Determine the (X, Y) coordinate at the center of the cell enclosing the given text.  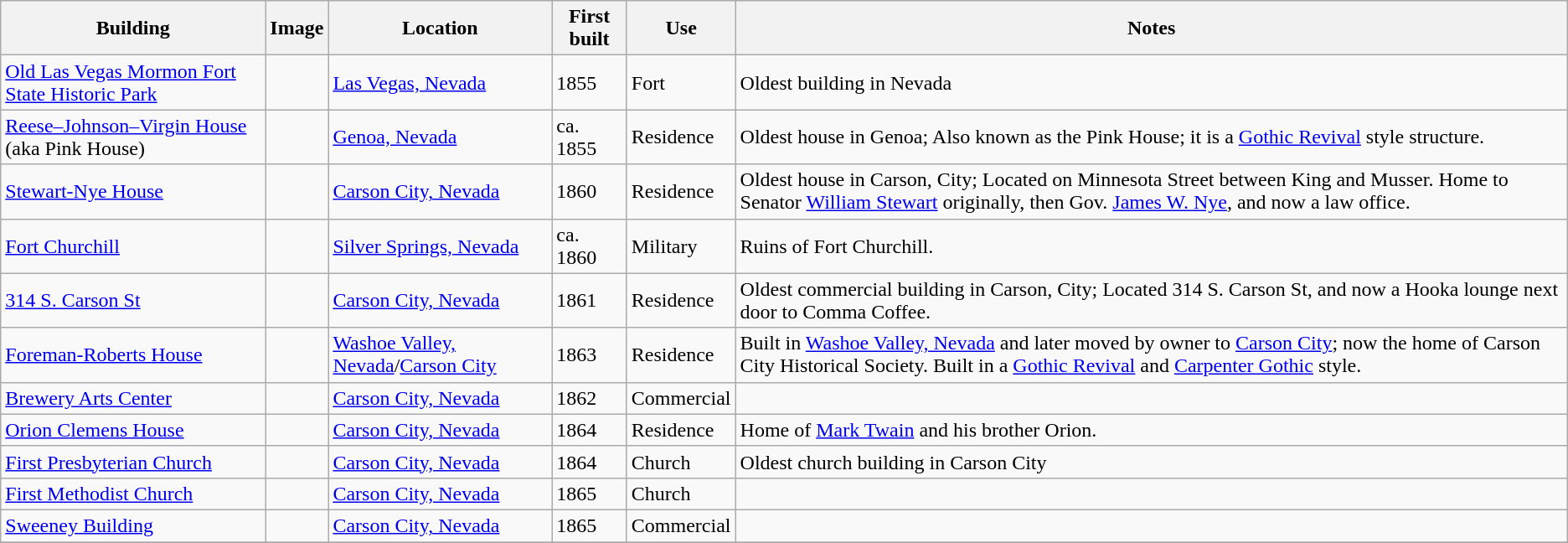
Genoa, Nevada (441, 137)
Brewery Arts Center (133, 398)
Oldest house in Genoa; Also known as the Pink House; it is a Gothic Revival style structure. (1151, 137)
Notes (1151, 28)
Location (441, 28)
Fort (681, 82)
Old Las Vegas Mormon Fort State Historic Park (133, 82)
1861 (590, 300)
Silver Springs, Nevada (441, 246)
Reese–Johnson–Virgin House (aka Pink House) (133, 137)
Military (681, 246)
1862 (590, 398)
Oldest church building in Carson City (1151, 462)
1860 (590, 191)
1863 (590, 355)
Foreman-Roberts House (133, 355)
ca. 1860 (590, 246)
Sweeney Building (133, 525)
Use (681, 28)
Orion Clemens House (133, 430)
1855 (590, 82)
Image (297, 28)
Las Vegas, Nevada (441, 82)
Oldest commercial building in Carson, City; Located 314 S. Carson St, and now a Hooka lounge next door to Comma Coffee. (1151, 300)
314 S. Carson St (133, 300)
ca. 1855 (590, 137)
Fort Churchill (133, 246)
Ruins of Fort Churchill. (1151, 246)
Building (133, 28)
First Methodist Church (133, 494)
Oldest building in Nevada (1151, 82)
First built (590, 28)
Stewart-Nye House (133, 191)
Washoe Valley, Nevada/Carson City (441, 355)
First Presbyterian Church (133, 462)
Home of Mark Twain and his brother Orion. (1151, 430)
